Return (X, Y) of the center of cell containing provided text 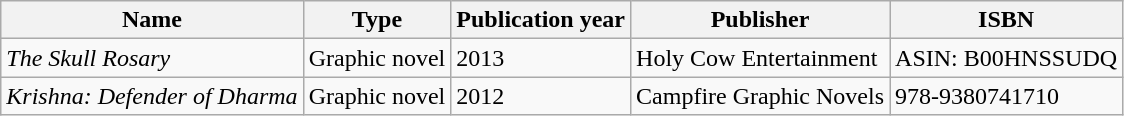
ASIN: B00HNSSUDQ (1006, 58)
The Skull Rosary (152, 58)
ISBN (1006, 20)
Campfire Graphic Novels (760, 96)
Holy Cow Entertainment (760, 58)
2013 (541, 58)
Type (377, 20)
Name (152, 20)
Publication year (541, 20)
Publisher (760, 20)
978-9380741710 (1006, 96)
2012 (541, 96)
Krishna: Defender of Dharma (152, 96)
